Identify which cell holds the provided text, then report its [X, Y] central coordinate. 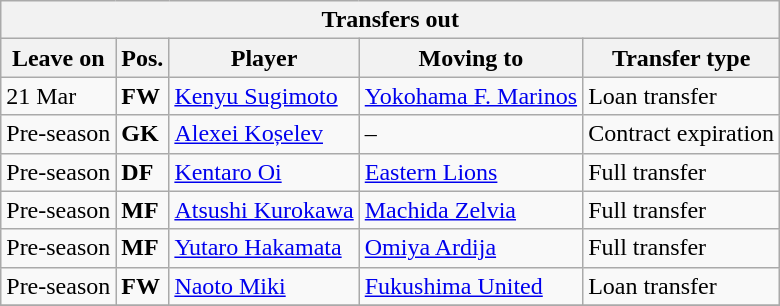
Kentaro Oi [264, 172]
Player [264, 58]
Contract expiration [682, 134]
Naoto Miki [264, 286]
Transfer type [682, 58]
Transfers out [390, 20]
Leave on [58, 58]
21 Mar [58, 96]
Atsushi Kurokawa [264, 210]
Fukushima United [470, 286]
Alexei Koșelev [264, 134]
Yokohama F. Marinos [470, 96]
– [470, 134]
Pos. [142, 58]
Machida Zelvia [470, 210]
Kenyu Sugimoto [264, 96]
DF [142, 172]
Omiya Ardija [470, 248]
Moving to [470, 58]
Yutaro Hakamata [264, 248]
GK [142, 134]
Eastern Lions [470, 172]
